Determine the [x, y] coordinate at the center of the cell enclosing the given text.  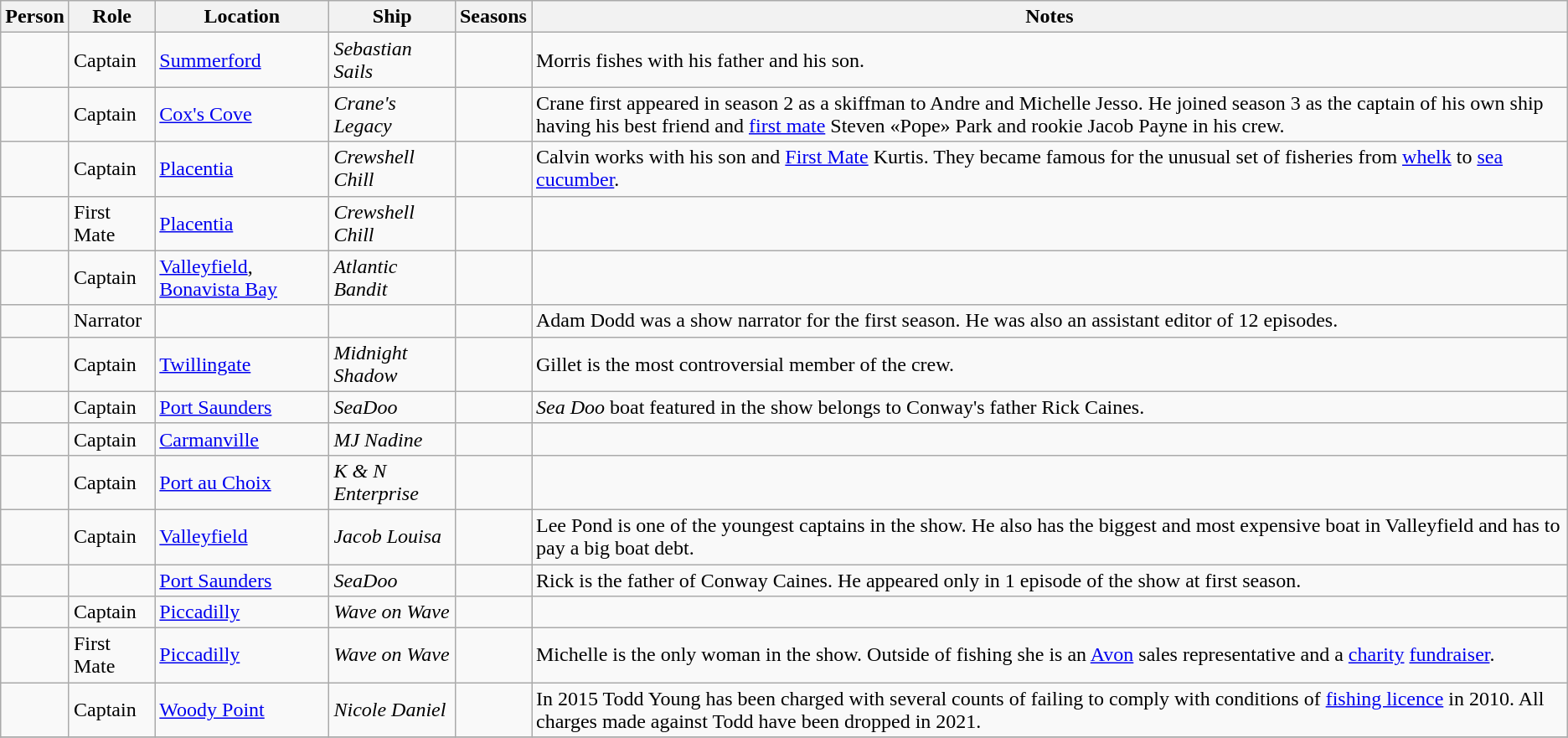
K & N Enterprise [392, 483]
Gillet is the most controversial member of the crew. [1049, 364]
Morris fishes with his father and his son. [1049, 60]
Sea Doo boat featured in the show belongs to Conway's father Rick Caines. [1049, 407]
MJ Nadine [392, 439]
Sebastian Sails [392, 60]
Summerford [242, 60]
Person [35, 17]
Valleyfield, Bonavista Bay [242, 278]
Atlantic Bandit [392, 278]
Adam Dodd was a show narrator for the first season. He was also an assistant editor of 12 episodes. [1049, 321]
Narrator [111, 321]
Cox's Cove [242, 114]
Woody Point [242, 710]
Michelle is the only woman in the show. Outside of fishing she is an Avon sales representative and a charity fundraiser. [1049, 655]
Crane's Legacy [392, 114]
Role [111, 17]
Location [242, 17]
Rick is the father of Conway Caines. He appeared only in 1 episode of the show at first season. [1049, 581]
Notes [1049, 17]
Ship [392, 17]
Seasons [493, 17]
Twillingate [242, 364]
Lee Pond is one of the youngest captains in the show. He also has the biggest and most expensive boat in Valleyfield and has to pay a big boat debt. [1049, 536]
Nicole Daniel [392, 710]
Calvin works with his son and First Mate Kurtis. They became famous for the unusual set of fisheries from whelk to sea cucumber. [1049, 169]
Carmanville [242, 439]
Valleyfield [242, 536]
Midnight Shadow [392, 364]
Port au Choix [242, 483]
Jacob Louisa [392, 536]
